Detect which cell encompasses the target text, then output its [x, y] center coordinate. 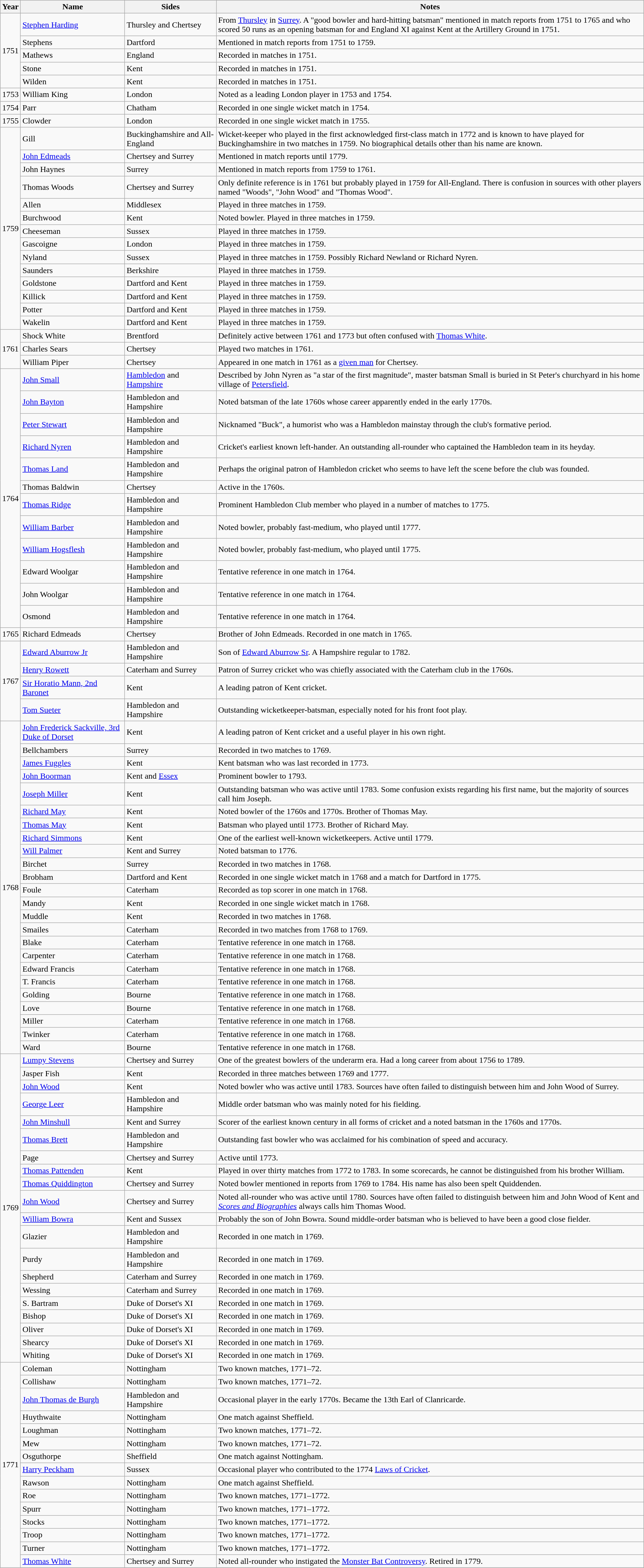
Noted bowler who was active until 1783. Sources have often failed to distinguish between him and John Wood of Surrey. [430, 1086]
Turner [73, 1548]
Killick [73, 296]
Occasional player who contributed to the 1774 Laws of Cricket. [430, 1470]
Stephen Harding [73, 25]
1765 [10, 634]
Thomas Ridge [73, 505]
Brobham [73, 877]
Peter Stewart [73, 424]
Bellchambers [73, 750]
Name [73, 7]
Harry Peckham [73, 1470]
Edward Francis [73, 969]
Patron of Surrey cricket who was chiefly associated with the Caterham club in the 1760s. [430, 670]
Shepherd [73, 1277]
Kent batsman who was last recorded in 1773. [430, 763]
Stocks [73, 1522]
One of the greatest bowlers of the underarm era. Had a long career from about 1756 to 1789. [430, 1060]
Brentford [170, 336]
Huythwaite [73, 1417]
William Bowra [73, 1219]
Thomas Baldwin [73, 487]
S. Bartram [73, 1303]
Twinker [73, 1034]
Outstanding wicketkeeper-batsman, especially noted for his front foot play. [430, 710]
Notes [430, 7]
Prominent bowler to 1793. [430, 776]
Joseph Miller [73, 794]
Richard Edmeads [73, 634]
1753 [10, 95]
Loughman [73, 1430]
Son of Edward Aburrow Sr. A Hampshire regular to 1782. [430, 652]
Jasper Fish [73, 1073]
Page [73, 1157]
1761 [10, 349]
Brother of John Edmeads. Recorded in one match in 1765. [430, 634]
Wilden [73, 82]
Noted batsman of the late 1760s whose career apparently ended in the early 1770s. [430, 402]
William Piper [73, 362]
Chatham [170, 108]
Recorded in two matches from 1768 to 1769. [430, 929]
Collishaw [73, 1382]
1754 [10, 108]
Roe [73, 1496]
1771 [10, 1465]
Tom Sueter [73, 710]
Prominent Hambledon Club member who played in a number of matches to 1775. [430, 505]
Mentioned in match reports until 1779. [430, 156]
Sir Horatio Mann, 2nd Baronet [73, 687]
1767 [10, 681]
Thomas Pattenden [73, 1170]
Bishop [73, 1316]
Parr [73, 108]
Appeared in one match in 1761 as a given man for Chertsey. [430, 362]
Coleman [73, 1369]
Dartford [170, 42]
T. Francis [73, 982]
John Woolgar [73, 594]
Purdy [73, 1259]
Richard Nyren [73, 447]
Outstanding fast bowler who was acclaimed for his combination of speed and accuracy. [430, 1140]
Noted bowler of the 1760s and 1770s. Brother of Thomas May. [430, 812]
Recorded in one single wicket match in 1755. [430, 121]
A leading patron of Kent cricket. [430, 687]
Henry Rowett [73, 670]
Osmond [73, 616]
Miller [73, 1021]
Potter [73, 310]
Golding [73, 995]
Thursley and Chertsey [170, 25]
Wessing [73, 1290]
Birchet [73, 864]
One match against Nottingham. [430, 1457]
Noted bowler, probably fast-medium, who played until 1775. [430, 550]
Occasional player in the early 1770s. Became the 13th Earl of Clanricarde. [430, 1399]
William Hogsflesh [73, 550]
Mew [73, 1443]
Thomas Brett [73, 1140]
Probably the son of John Bowra. Sound middle-order batsman who is believed to have been a good close fielder. [430, 1219]
Active in the 1760s. [430, 487]
Saunders [73, 270]
Shearcy [73, 1342]
Shock White [73, 336]
Recorded in one single wicket match in 1754. [430, 108]
1755 [10, 121]
Kent and Essex [170, 776]
Allen [73, 205]
Thomas Land [73, 469]
Thomas May [73, 825]
Noted all-rounder who instigated the Monster Bat Controversy. Retired in 1779. [430, 1561]
Spurr [73, 1509]
Gill [73, 138]
Middle order batsman who was mainly noted for his fielding. [430, 1104]
Osguthorpe [73, 1457]
Thomas Quiddington [73, 1183]
Stone [73, 68]
Noted as a leading London player in 1753 and 1754. [430, 95]
George Leer [73, 1104]
Carpenter [73, 955]
Recorded in two matches to 1769. [430, 750]
Mentioned in match reports from 1759 to 1761. [430, 169]
A leading patron of Kent cricket and a useful player in his own right. [430, 732]
Outstanding batsman who was active until 1783. Some confusion exists regarding his first name, but the majority of sources call him Joseph. [430, 794]
Goldstone [73, 283]
Gascoigne [73, 244]
Nyland [73, 257]
Thomas Woods [73, 187]
John Bayton [73, 402]
Middlesex [170, 205]
James Fuggles [73, 763]
Nicknamed "Buck", a humorist who was a Hambledon mainstay through the club's formative period. [430, 424]
Stephens [73, 42]
Noted bowler mentioned in reports from 1769 to 1784. His name has also been spelt Quiddenden. [430, 1183]
William King [73, 95]
Noted batsman to 1776. [430, 851]
Noted bowler. Played in three matches in 1759. [430, 218]
John Minshull [73, 1122]
Noted bowler, probably fast-medium, who played until 1777. [430, 527]
Scorer of the earliest known century in all forms of cricket and a noted batsman in the 1760s and 1770s. [430, 1122]
Played two matches in 1761. [430, 349]
Batsman who played until 1773. Brother of Richard May. [430, 825]
1764 [10, 498]
Played in three matches in 1759. Possibly Richard Newland or Richard Nyren. [430, 257]
Mentioned in match reports from 1751 to 1759. [430, 42]
Edward Aburrow Jr [73, 652]
Thomas White [73, 1561]
Sheffield [170, 1457]
Cheeseman [73, 231]
Oliver [73, 1329]
Active until 1773. [430, 1157]
Whiting [73, 1355]
1769 [10, 1208]
1751 [10, 51]
Richard Simmons [73, 838]
Recorded in one single wicket match in 1768. [430, 903]
Lumpy Stevens [73, 1060]
John Haynes [73, 169]
Troop [73, 1535]
John Small [73, 380]
Muddle [73, 916]
Definitely active between 1761 and 1773 but often confused with Thomas White. [430, 336]
Cricket's earliest known left-hander. An outstanding all-rounder who captained the Hambledon team in its heyday. [430, 447]
Richard May [73, 812]
England [170, 55]
Sides [170, 7]
Edward Woolgar [73, 572]
Berkshire [170, 270]
John Thomas de Burgh [73, 1399]
Mandy [73, 903]
John Boorman [73, 776]
Smailes [73, 929]
Burchwood [73, 218]
John Edmeads [73, 156]
John Frederick Sackville, 3rd Duke of Dorset [73, 732]
Charles Sears [73, 349]
Rawson [73, 1483]
Blake [73, 942]
Played in over thirty matches from 1772 to 1783. In some scorecards, he cannot be distinguished from his brother William. [430, 1170]
Ward [73, 1047]
William Barber [73, 527]
Buckinghamshire and All-England [170, 138]
1759 [10, 228]
Kent and Sussex [170, 1219]
Glazier [73, 1237]
Year [10, 7]
One of the earliest well-known wicketkeepers. Active until 1779. [430, 838]
1768 [10, 887]
Perhaps the original patron of Hambledon cricket who seems to have left the scene before the club was founded. [430, 469]
Will Palmer [73, 851]
Recorded in three matches between 1769 and 1777. [430, 1073]
Love [73, 1008]
Foule [73, 890]
Recorded as top scorer in one match in 1768. [430, 890]
Clowder [73, 121]
Mathews [73, 55]
Wakelin [73, 323]
Recorded in one single wicket match in 1768 and a match for Dartford in 1775. [430, 877]
